Output the (X, Y) coordinate of the center of the cell containing the given text.  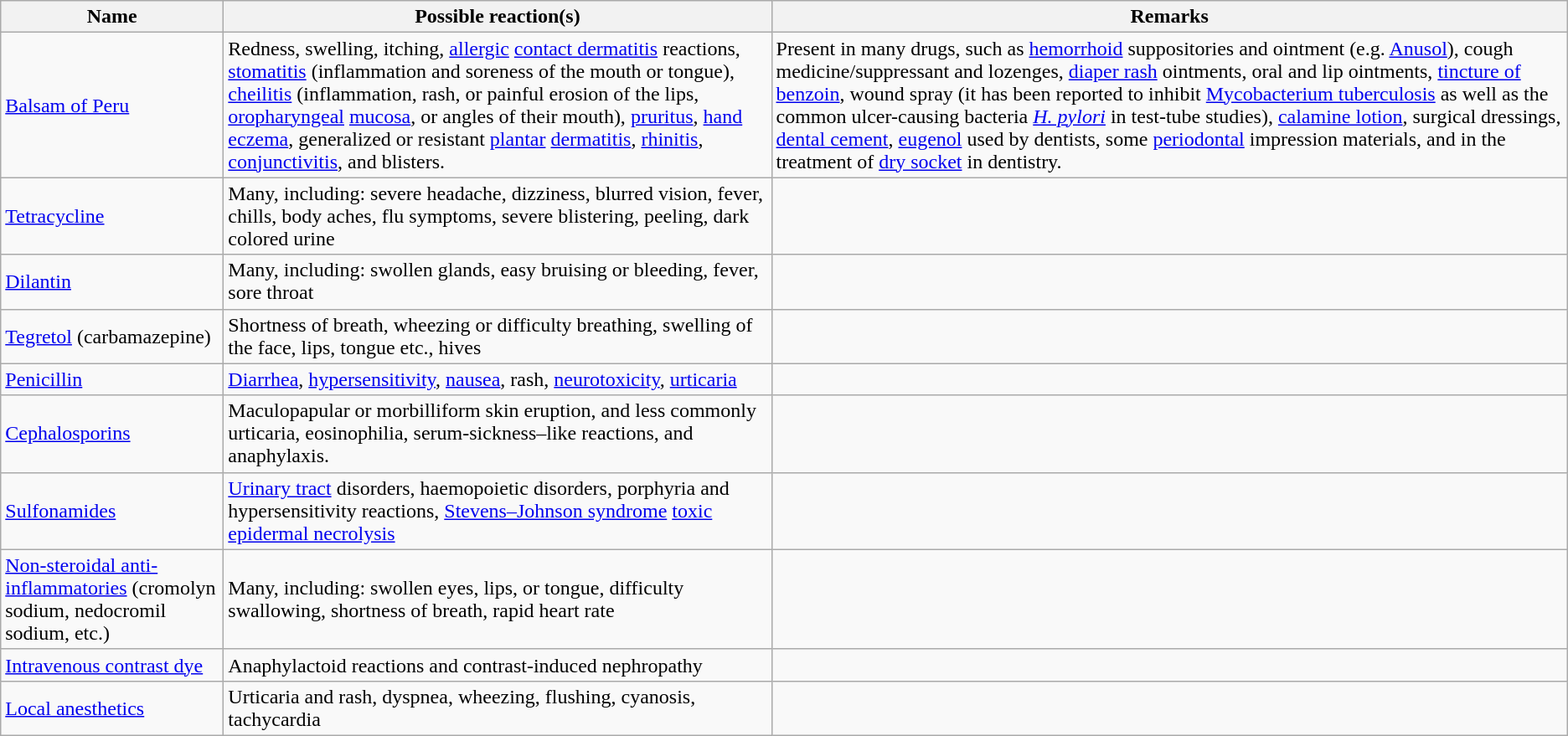
Diarrhea, hypersensitivity, nausea, rash, neurotoxicity, urticaria (498, 379)
Non-steroidal anti-inflammatories (cromolyn sodium, nedocromil sodium, etc.) (112, 600)
Remarks (1169, 17)
Cephalosporins (112, 434)
Tegretol (carbamazepine) (112, 337)
Anaphylactoid reactions and contrast-induced nephropathy (498, 665)
Balsam of Peru (112, 106)
Intravenous contrast dye (112, 665)
Urticaria and rash, dyspnea, wheezing, flushing, cyanosis, tachycardia (498, 708)
Sulfonamides (112, 511)
Many, including: severe headache, dizziness, blurred vision, fever, chills, body aches, flu symptoms, severe blistering, peeling, dark colored urine (498, 216)
Tetracycline (112, 216)
Name (112, 17)
Shortness of breath, wheezing or difficulty breathing, swelling of the face, lips, tongue etc., hives (498, 337)
Many, including: swollen eyes, lips, or tongue, difficulty swallowing, shortness of breath, rapid heart rate (498, 600)
Possible reaction(s) (498, 17)
Penicillin (112, 379)
Urinary tract disorders, haemopoietic disorders, porphyria and hypersensitivity reactions, Stevens–Johnson syndrome toxic epidermal necrolysis (498, 511)
Maculopapular or morbilliform skin eruption, and less commonly urticaria, eosinophilia, serum-sickness–like reactions, and anaphylaxis. (498, 434)
Dilantin (112, 281)
Local anesthetics (112, 708)
Many, including: swollen glands, easy bruising or bleeding, fever, sore throat (498, 281)
